Provide the (x, y) coordinate of the cell's center where the given text is located.  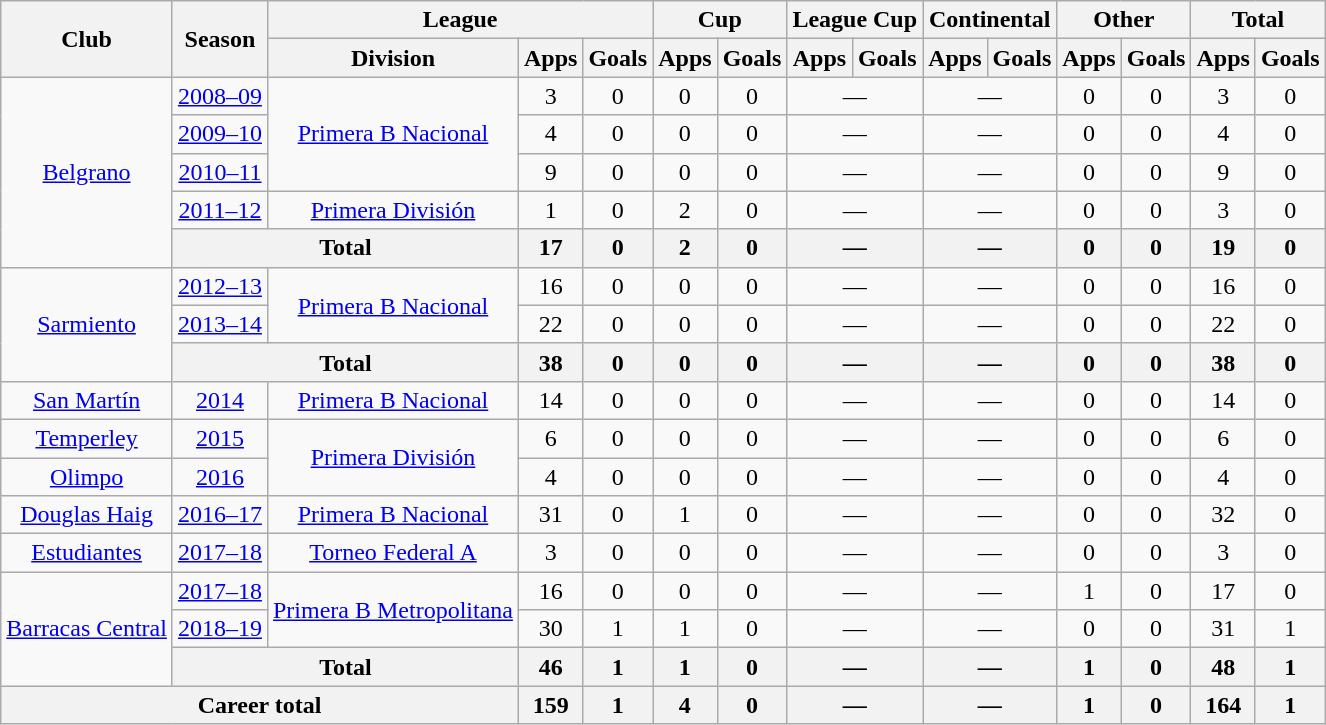
Career total (260, 705)
Olimpo (87, 477)
Belgrano (87, 172)
2010–11 (220, 172)
Sarmiento (87, 324)
Barracas Central (87, 629)
Torneo Federal A (392, 553)
2016 (220, 477)
32 (1223, 515)
159 (550, 705)
Division (392, 58)
Primera B Metropolitana (392, 610)
2012–13 (220, 286)
Cup (720, 20)
46 (550, 667)
San Martín (87, 400)
2011–12 (220, 210)
Douglas Haig (87, 515)
Club (87, 39)
164 (1223, 705)
League Cup (855, 20)
Other (1124, 20)
League (460, 20)
2016–17 (220, 515)
2008–09 (220, 96)
Estudiantes (87, 553)
2018–19 (220, 629)
2014 (220, 400)
48 (1223, 667)
Continental (990, 20)
19 (1223, 248)
Temperley (87, 438)
Season (220, 39)
2009–10 (220, 134)
2015 (220, 438)
30 (550, 629)
2013–14 (220, 324)
